Output the [x, y] coordinate of the center of the cell containing the given text.  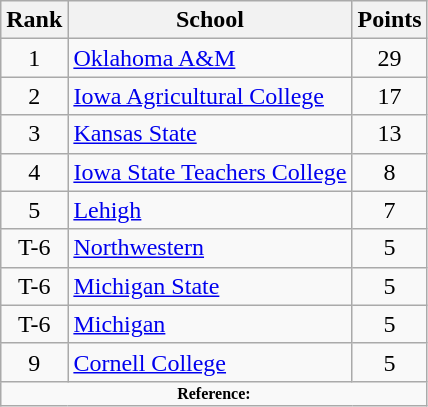
Cornell College [210, 362]
29 [390, 58]
Iowa State Teachers College [210, 172]
Points [390, 20]
13 [390, 134]
17 [390, 96]
School [210, 20]
Michigan State [210, 286]
8 [390, 172]
Michigan [210, 324]
Rank [34, 20]
1 [34, 58]
Reference: [214, 393]
Northwestern [210, 248]
3 [34, 134]
Lehigh [210, 210]
Kansas State [210, 134]
Iowa Agricultural College [210, 96]
4 [34, 172]
Oklahoma A&M [210, 58]
2 [34, 96]
9 [34, 362]
7 [390, 210]
